Return the (X, Y) coordinate for the center point of the cell that contains the specified text.  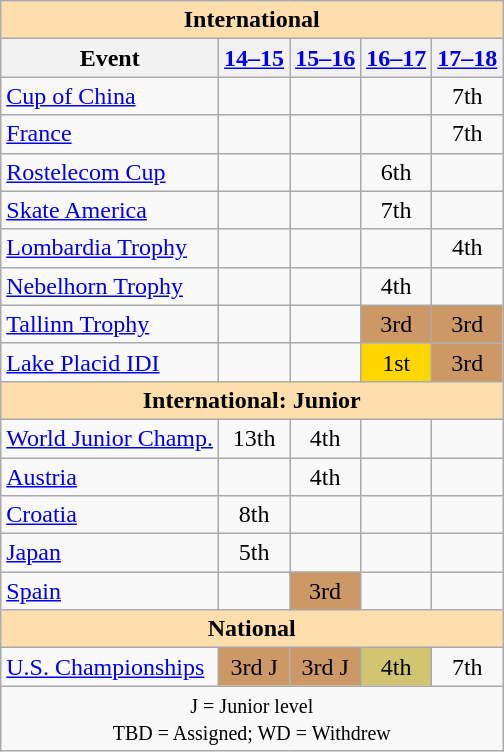
6th (396, 172)
International (252, 20)
17–18 (468, 58)
Nebelhorn Trophy (110, 286)
13th (254, 438)
J = Junior level TBD = Assigned; WD = Withdrew (252, 718)
Croatia (110, 515)
Spain (110, 591)
1st (396, 362)
8th (254, 515)
Cup of China (110, 96)
Japan (110, 553)
National (252, 629)
14–15 (254, 58)
France (110, 134)
5th (254, 553)
16–17 (396, 58)
15–16 (326, 58)
Tallinn Trophy (110, 324)
Austria (110, 477)
U.S. Championships (110, 667)
World Junior Champ. (110, 438)
International: Junior (252, 400)
Lake Placid IDI (110, 362)
Lombardia Trophy (110, 248)
Skate America (110, 210)
Event (110, 58)
Rostelecom Cup (110, 172)
